Output the (x, y) coordinate of the center of the cell containing the given text.  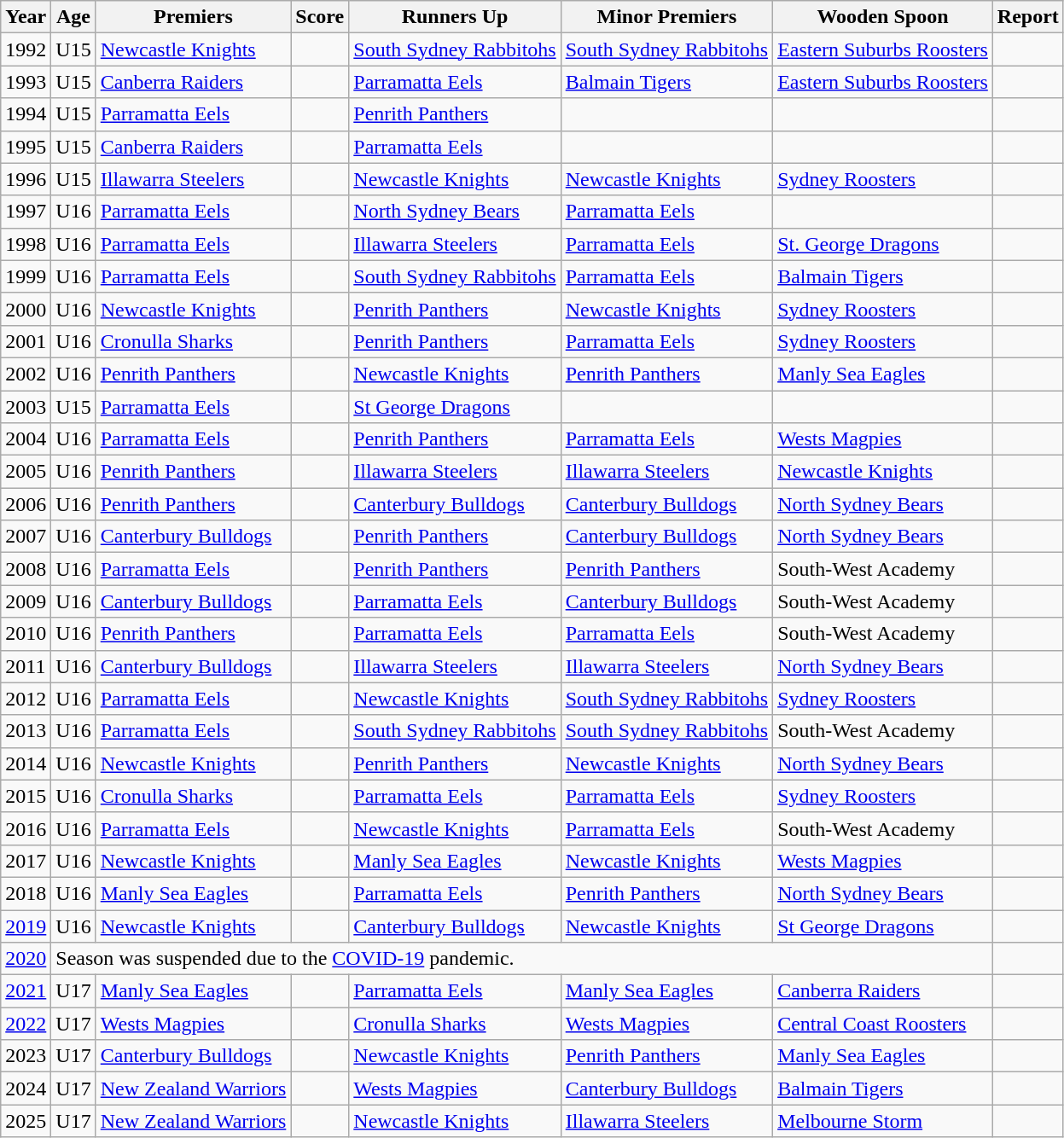
2025 (26, 1121)
1999 (26, 276)
2000 (26, 309)
Year (26, 17)
2001 (26, 341)
2003 (26, 407)
1995 (26, 147)
2020 (26, 959)
2017 (26, 861)
2008 (26, 569)
Central Coast Roosters (883, 1024)
2002 (26, 374)
2019 (26, 926)
2021 (26, 991)
2006 (26, 504)
2022 (26, 1024)
2012 (26, 699)
Melbourne Storm (883, 1121)
2011 (26, 666)
Runners Up (455, 17)
2007 (26, 537)
2005 (26, 472)
Premiers (193, 17)
1996 (26, 179)
St. George Dragons (883, 244)
Season was suspended due to the COVID-19 pandemic. (522, 959)
2010 (26, 634)
1997 (26, 212)
2018 (26, 893)
Report (1027, 17)
1993 (26, 82)
Score (320, 17)
Age (73, 17)
2009 (26, 601)
Minor Premiers (666, 17)
2024 (26, 1089)
2015 (26, 796)
2023 (26, 1056)
2004 (26, 439)
2014 (26, 764)
1992 (26, 49)
1998 (26, 244)
2016 (26, 828)
2013 (26, 731)
Wooden Spoon (883, 17)
1994 (26, 114)
